Pinpoint the cell where the given text exists, returning its (X, Y) midpoint coordinate. 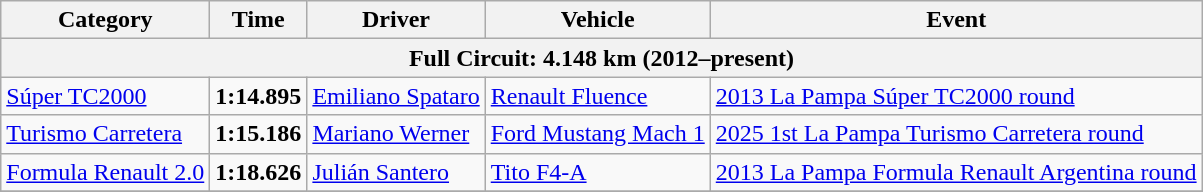
Súper TC2000 (106, 96)
Vehicle (598, 20)
2013 La Pampa Formula Renault Argentina round (956, 172)
Category (106, 20)
Ford Mustang Mach 1 (598, 134)
Tito F4-A (598, 172)
Full Circuit: 4.148 km (2012–present) (602, 58)
2025 1st La Pampa Turismo Carretera round (956, 134)
Emiliano Spataro (396, 96)
Formula Renault 2.0 (106, 172)
Turismo Carretera (106, 134)
Renault Fluence (598, 96)
1:14.895 (258, 96)
1:18.626 (258, 172)
2013 La Pampa Súper TC2000 round (956, 96)
Julián Santero (396, 172)
Event (956, 20)
Driver (396, 20)
Mariano Werner (396, 134)
1:15.186 (258, 134)
Time (258, 20)
